Locate the cell with the specified text and output its (X, Y) center coordinate. 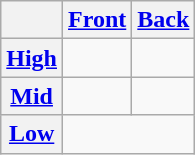
Back (164, 20)
High (32, 58)
Mid (32, 96)
Front (98, 20)
Low (32, 134)
